From the cell containing the given text, extract its center point as (X, Y) coordinate. 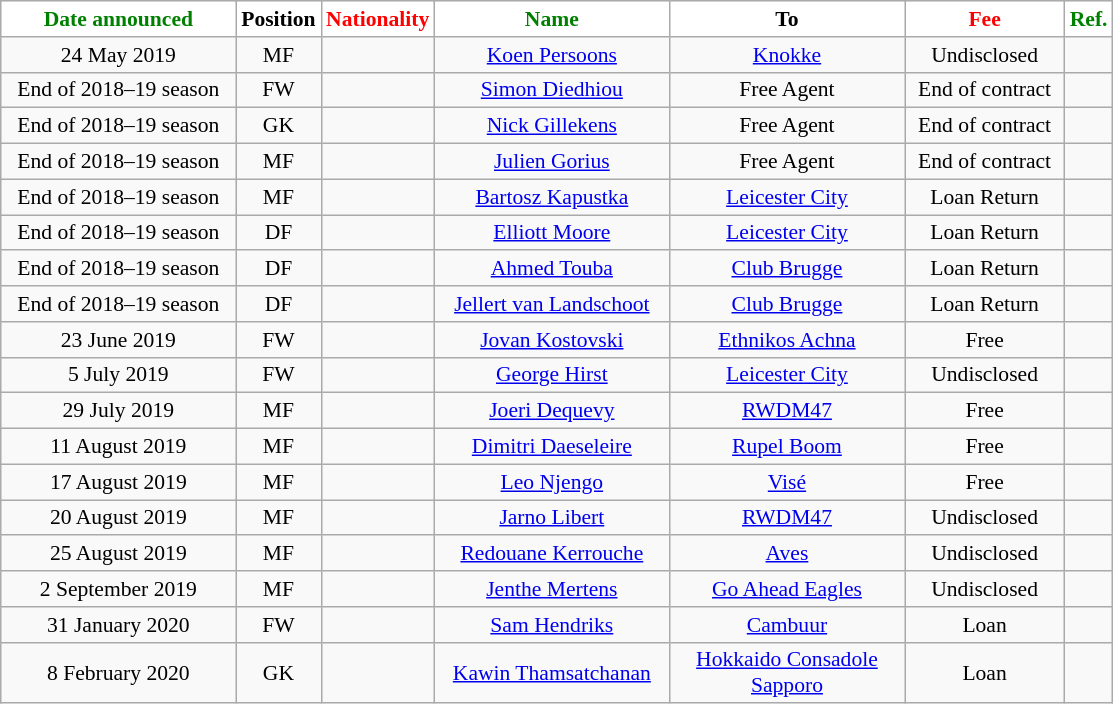
Name (552, 19)
23 June 2019 (118, 340)
5 July 2019 (118, 375)
2 September 2019 (118, 589)
24 May 2019 (118, 55)
Sam Hendriks (552, 625)
20 August 2019 (118, 518)
Go Ahead Eagles (786, 589)
11 August 2019 (118, 447)
Nick Gillekens (552, 126)
17 August 2019 (118, 482)
Knokke (786, 55)
Kawin Thamsatchanan (552, 672)
Position (278, 19)
Simon Diedhiou (552, 90)
Cambuur (786, 625)
Jellert van Landschoot (552, 304)
Hokkaido Consadole Sapporo (786, 672)
Bartosz Kapustka (552, 197)
31 January 2020 (118, 625)
25 August 2019 (118, 554)
Fee (985, 19)
Rupel Boom (786, 447)
Elliott Moore (552, 233)
George Hirst (552, 375)
To (786, 19)
Date announced (118, 19)
Ahmed Touba (552, 269)
29 July 2019 (118, 411)
Visé (786, 482)
Nationality (378, 19)
Jenthe Mertens (552, 589)
Leo Njengo (552, 482)
Ethnikos Achna (786, 340)
Julien Gorius (552, 162)
Redouane Kerrouche (552, 554)
Aves (786, 554)
Jovan Kostovski (552, 340)
Jarno Libert (552, 518)
Dimitri Daeseleire (552, 447)
8 February 2020 (118, 672)
Ref. (1089, 19)
Koen Persoons (552, 55)
Joeri Dequevy (552, 411)
